Output the (X, Y) coordinate of the center of the cell containing the given text.  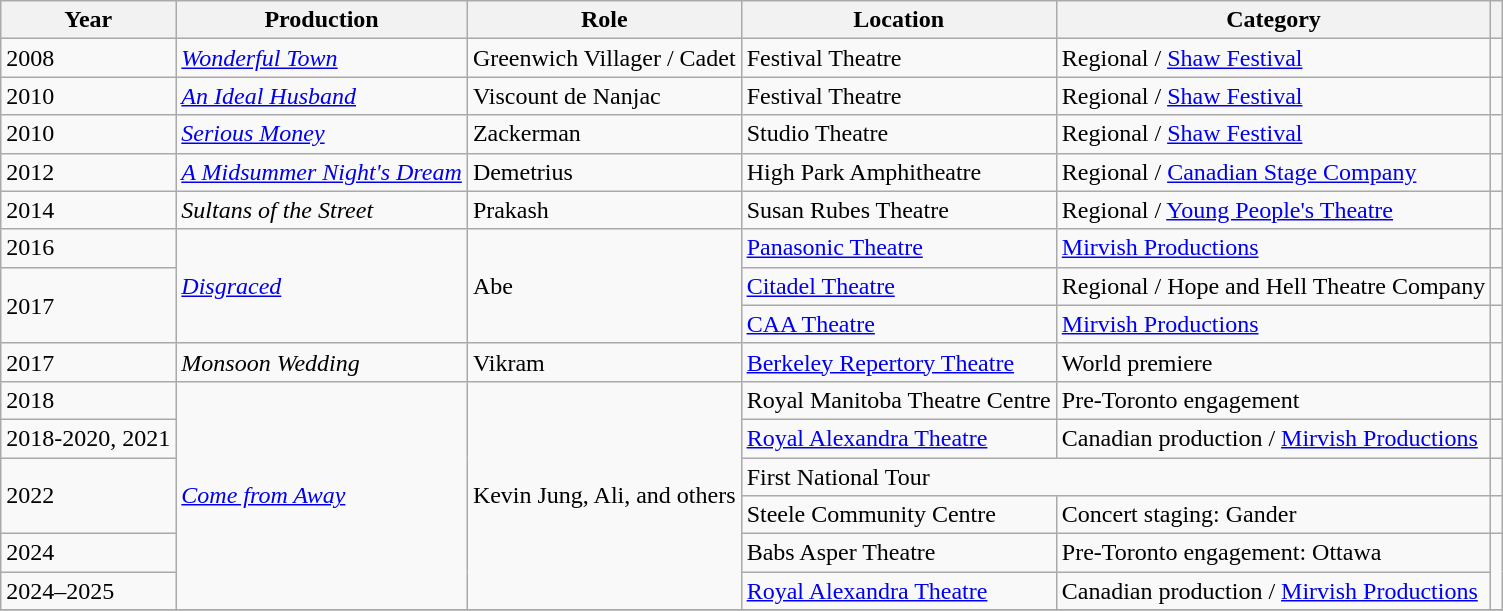
First National Tour (1116, 477)
Regional / Canadian Stage Company (1274, 172)
2014 (88, 210)
2022 (88, 496)
Steele Community Centre (898, 515)
Citadel Theatre (898, 286)
Demetrius (604, 172)
Pre-Toronto engagement: Ottawa (1274, 553)
2016 (88, 248)
Viscount de Nanjac (604, 96)
Babs Asper Theatre (898, 553)
Prakash (604, 210)
Vikram (604, 362)
Disgraced (322, 286)
2008 (88, 58)
Susan Rubes Theatre (898, 210)
Wonderful Town (322, 58)
Serious Money (322, 134)
Year (88, 20)
Zackerman (604, 134)
Berkeley Repertory Theatre (898, 362)
Panasonic Theatre (898, 248)
Studio Theatre (898, 134)
Come from Away (322, 495)
Production (322, 20)
Kevin Jung, Ali, and others (604, 495)
CAA Theatre (898, 324)
Royal Manitoba Theatre Centre (898, 400)
2012 (88, 172)
Concert staging: Gander (1274, 515)
An Ideal Husband (322, 96)
Greenwich Villager / Cadet (604, 58)
2024–2025 (88, 591)
Location (898, 20)
Monsoon Wedding (322, 362)
Pre-Toronto engagement (1274, 400)
2024 (88, 553)
Regional / Hope and Hell Theatre Company (1274, 286)
Category (1274, 20)
2018 (88, 400)
2018-2020, 2021 (88, 438)
Role (604, 20)
A Midsummer Night's Dream (322, 172)
Sultans of the Street (322, 210)
High Park Amphitheatre (898, 172)
World premiere (1274, 362)
Regional / Young People's Theatre (1274, 210)
Abe (604, 286)
